Locate the cell with the specified text and output its (x, y) center coordinate. 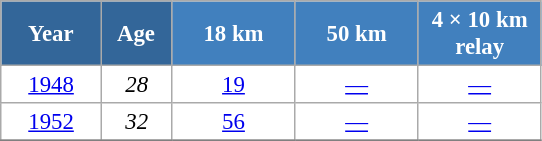
32 (136, 122)
Age (136, 34)
28 (136, 85)
56 (234, 122)
50 km (356, 34)
1952 (52, 122)
1948 (52, 85)
Year (52, 34)
4 × 10 km relay (480, 34)
19 (234, 85)
18 km (234, 34)
